Extract the (X, Y) coordinate from the center of the cell holding the provided text.  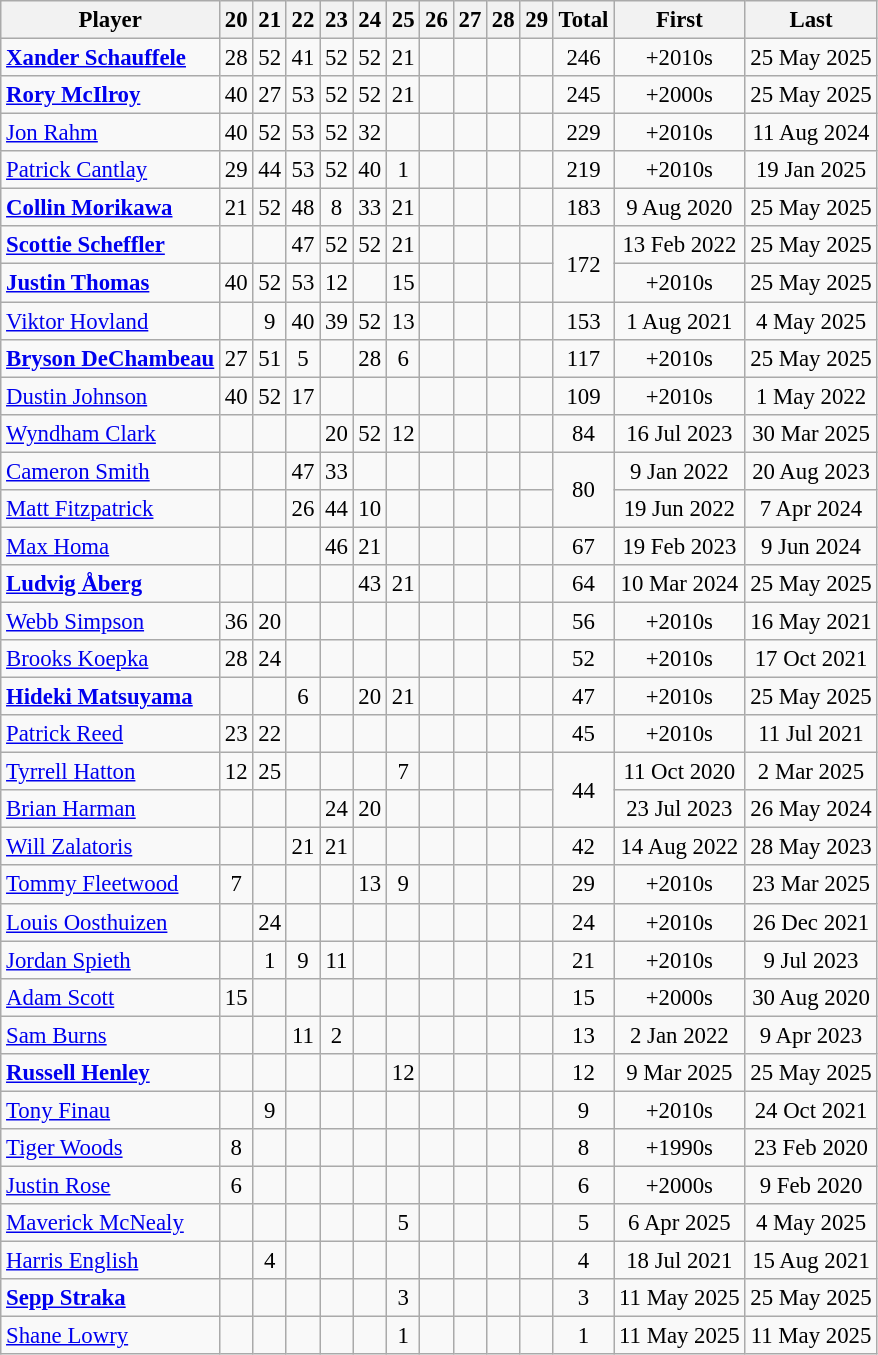
26 May 2024 (811, 809)
Will Zalatoris (110, 847)
16 May 2021 (811, 621)
11 Aug 2024 (811, 133)
Maverick McNealy (110, 1223)
9 Jan 2022 (680, 471)
Tony Finau (110, 1110)
183 (583, 208)
219 (583, 170)
7 Apr 2024 (811, 509)
Justin Rose (110, 1185)
28 May 2023 (811, 847)
109 (583, 396)
51 (270, 358)
229 (583, 133)
18 Jul 2021 (680, 1261)
64 (583, 584)
172 (583, 264)
43 (370, 584)
246 (583, 58)
Xander Schauffele (110, 58)
23 Mar 2025 (811, 885)
9 Mar 2025 (680, 1073)
Louis Oosthuizen (110, 922)
Ludvig Åberg (110, 584)
11 Oct 2020 (680, 772)
2 Jan 2022 (680, 1035)
23 Jul 2023 (680, 809)
Matt Fitzpatrick (110, 509)
Cameron Smith (110, 471)
6 Apr 2025 (680, 1223)
11 Jul 2021 (811, 734)
1 May 2022 (811, 396)
+1990s (680, 1148)
Webb Simpson (110, 621)
9 Aug 2020 (680, 208)
19 Jun 2022 (680, 509)
Wyndham Clark (110, 433)
Viktor Hovland (110, 321)
Jordan Spieth (110, 960)
First (680, 20)
41 (302, 58)
Shane Lowry (110, 1336)
42 (583, 847)
19 Jan 2025 (811, 170)
Adam Scott (110, 997)
153 (583, 321)
24 Oct 2021 (811, 1110)
9 Feb 2020 (811, 1185)
Collin Morikawa (110, 208)
Sam Burns (110, 1035)
Hideki Matsuyama (110, 697)
Tiger Woods (110, 1148)
Brooks Koepka (110, 659)
Scottie Scheffler (110, 245)
15 Aug 2021 (811, 1261)
16 Jul 2023 (680, 433)
117 (583, 358)
10 (370, 509)
46 (336, 546)
9 Apr 2023 (811, 1035)
Last (811, 20)
Total (583, 20)
14 Aug 2022 (680, 847)
Jon Rahm (110, 133)
Dustin Johnson (110, 396)
2 Mar 2025 (811, 772)
Rory McIlroy (110, 95)
39 (336, 321)
9 Jun 2024 (811, 546)
13 Feb 2022 (680, 245)
80 (583, 490)
17 (302, 396)
48 (302, 208)
30 Mar 2025 (811, 433)
23 Feb 2020 (811, 1148)
9 Jul 2023 (811, 960)
26 Dec 2021 (811, 922)
17 Oct 2021 (811, 659)
Harris English (110, 1261)
Brian Harman (110, 809)
45 (583, 734)
20 Aug 2023 (811, 471)
Tyrrell Hatton (110, 772)
Patrick Reed (110, 734)
Patrick Cantlay (110, 170)
2 (336, 1035)
245 (583, 95)
67 (583, 546)
Max Homa (110, 546)
Bryson DeChambeau (110, 358)
36 (236, 621)
56 (583, 621)
10 Mar 2024 (680, 584)
Russell Henley (110, 1073)
Sepp Straka (110, 1298)
19 Feb 2023 (680, 546)
Justin Thomas (110, 283)
Player (110, 20)
1 Aug 2021 (680, 321)
32 (370, 133)
Tommy Fleetwood (110, 885)
30 Aug 2020 (811, 997)
84 (583, 433)
